From the cell containing the given text, extract its center point as (X, Y) coordinate. 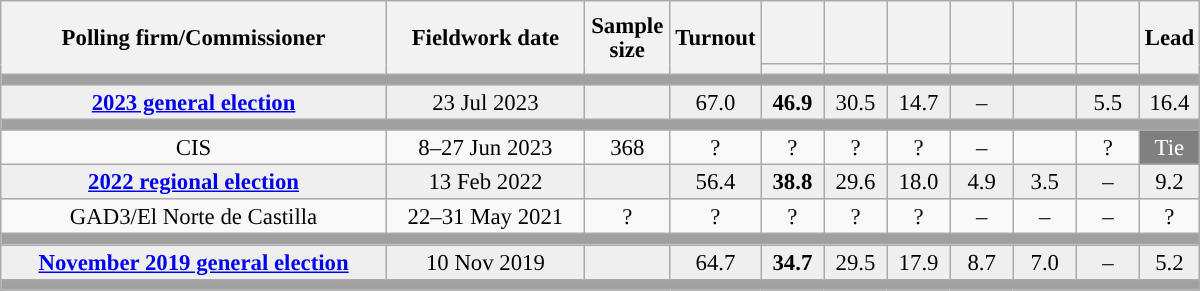
4.9 (982, 182)
17.9 (918, 262)
CIS (194, 148)
7.0 (1044, 262)
46.9 (792, 102)
34.7 (792, 262)
56.4 (716, 182)
Lead (1169, 38)
8.7 (982, 262)
8–27 Jun 2023 (485, 148)
Polling firm/Commissioner (194, 38)
368 (627, 148)
13 Feb 2022 (485, 182)
Sample size (627, 38)
38.8 (792, 182)
29.5 (856, 262)
November 2019 general election (194, 262)
18.0 (918, 182)
5.2 (1169, 262)
Tie (1169, 148)
30.5 (856, 102)
2023 general election (194, 102)
Turnout (716, 38)
3.5 (1044, 182)
67.0 (716, 102)
GAD3/El Norte de Castilla (194, 218)
64.7 (716, 262)
5.5 (1108, 102)
Fieldwork date (485, 38)
23 Jul 2023 (485, 102)
22–31 May 2021 (485, 218)
29.6 (856, 182)
14.7 (918, 102)
10 Nov 2019 (485, 262)
16.4 (1169, 102)
9.2 (1169, 182)
2022 regional election (194, 182)
